Output the (x, y) coordinate of the center of the cell containing the given text.  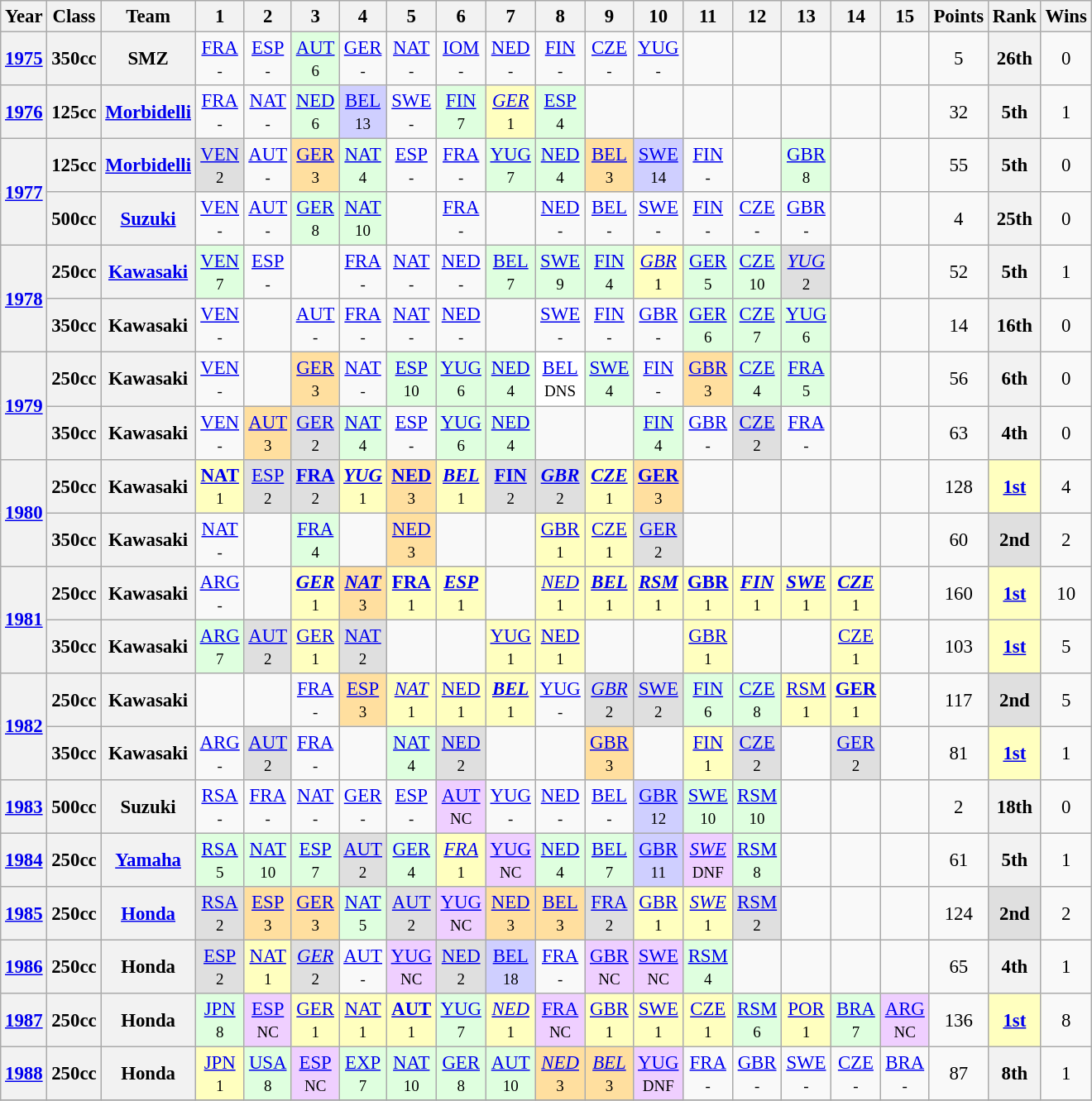
NAT2 (362, 647)
87 (958, 1074)
AUTNC (461, 807)
EXP7 (362, 1074)
YUG2 (806, 273)
1976 (24, 112)
Wins (1066, 17)
103 (958, 647)
RSM2 (758, 913)
CZE10 (758, 273)
128 (958, 486)
AUT6 (314, 60)
RSA5 (220, 860)
GER5 (708, 273)
ARG7 (220, 647)
GBR11 (659, 860)
YUGDNF (659, 1074)
ARGNC (905, 1021)
USA8 (268, 1074)
CZE7 (758, 326)
NED6 (314, 112)
SWE9 (560, 273)
1982 (24, 726)
IOM- (461, 60)
3 (314, 17)
1986 (24, 968)
124 (958, 913)
GBR8 (806, 165)
65 (958, 968)
FRANC (560, 1021)
8th (1014, 1074)
ESP7 (314, 860)
1988 (24, 1074)
81 (958, 753)
BEL18 (510, 968)
55 (958, 165)
BEL13 (362, 112)
Team (148, 17)
CZE8 (758, 700)
18th (1014, 807)
13 (806, 17)
VEN2 (220, 165)
26th (1014, 60)
NAT3 (362, 592)
CZE4 (758, 379)
FRA4 (314, 539)
BRA- (905, 1074)
60 (958, 539)
6 (461, 17)
117 (958, 700)
1981 (24, 619)
AUT3 (268, 433)
RSA2 (220, 913)
Class (74, 17)
32 (958, 112)
SMZ (148, 60)
7 (510, 17)
61 (958, 860)
Yamaha (148, 860)
52 (958, 273)
16th (1014, 326)
9 (609, 17)
JPN1 (220, 1074)
Points (958, 17)
1977 (24, 192)
JPN8 (220, 1021)
SWE4 (609, 379)
ESP1 (461, 592)
AUT10 (510, 1074)
FIN2 (510, 486)
1983 (24, 807)
63 (958, 433)
1979 (24, 405)
6th (1014, 379)
RSM6 (758, 1021)
GBRNC (609, 968)
RSM4 (708, 968)
GER6 (708, 326)
Rank (1014, 17)
SWEDNF (708, 860)
1980 (24, 513)
1975 (24, 60)
VEN7 (220, 273)
RSA- (220, 807)
ESP10 (411, 379)
Year (24, 17)
136 (958, 1021)
FRA5 (806, 379)
1978 (24, 299)
12 (758, 17)
1985 (24, 913)
15 (905, 17)
POR1 (806, 1021)
SWE14 (659, 165)
FIN7 (461, 112)
GER4 (411, 860)
11 (708, 17)
NAT5 (362, 913)
RSM10 (758, 807)
BRA7 (855, 1021)
FIN6 (708, 700)
160 (958, 592)
AUT1 (411, 1021)
SWE10 (708, 807)
SWENC (659, 968)
GBR12 (659, 807)
56 (958, 379)
SWE2 (659, 700)
25th (1014, 218)
BELDNS (560, 379)
RSM8 (758, 860)
1984 (24, 860)
ESP4 (560, 112)
1987 (24, 1021)
